Scan for the cell matching the given text and deliver its (x, y) coordinate at center. 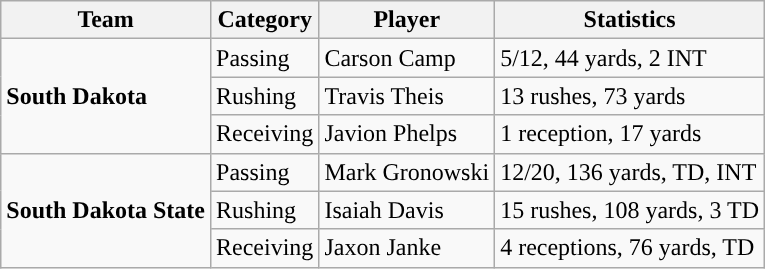
1 reception, 17 yards (630, 134)
13 rushes, 73 yards (630, 96)
Mark Gronowski (407, 172)
Category (265, 20)
Team (106, 20)
12/20, 136 yards, TD, INT (630, 172)
Player (407, 20)
Javion Phelps (407, 134)
Jaxon Janke (407, 248)
South Dakota (106, 96)
Carson Camp (407, 58)
Travis Theis (407, 96)
South Dakota State (106, 210)
4 receptions, 76 yards, TD (630, 248)
Isaiah Davis (407, 210)
Statistics (630, 20)
15 rushes, 108 yards, 3 TD (630, 210)
5/12, 44 yards, 2 INT (630, 58)
